Provide the [x, y] coordinate of the cell's center where the given text is located.  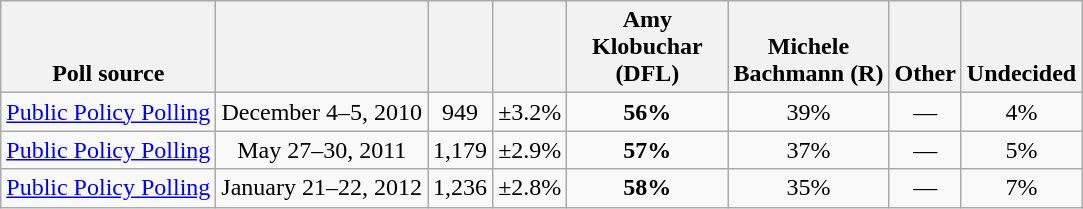
56% [648, 112]
5% [1021, 150]
37% [808, 150]
Poll source [108, 47]
4% [1021, 112]
±3.2% [530, 112]
1,179 [460, 150]
39% [808, 112]
57% [648, 150]
±2.9% [530, 150]
AmyKlobuchar (DFL) [648, 47]
1,236 [460, 188]
December 4–5, 2010 [322, 112]
949 [460, 112]
±2.8% [530, 188]
35% [808, 188]
Other [925, 47]
MicheleBachmann (R) [808, 47]
7% [1021, 188]
58% [648, 188]
Undecided [1021, 47]
May 27–30, 2011 [322, 150]
January 21–22, 2012 [322, 188]
